Return the [X, Y] coordinate for the center point of the cell that contains the specified text.  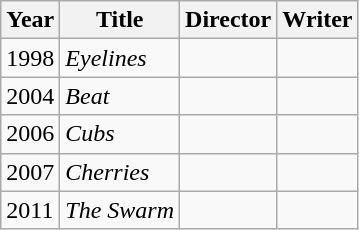
Director [228, 20]
2004 [30, 96]
2007 [30, 172]
2006 [30, 134]
1998 [30, 58]
Cherries [120, 172]
Writer [318, 20]
Title [120, 20]
2011 [30, 210]
Beat [120, 96]
Eyelines [120, 58]
Cubs [120, 134]
Year [30, 20]
The Swarm [120, 210]
